Determine the [x, y] coordinate at the center of the cell enclosing the given text.  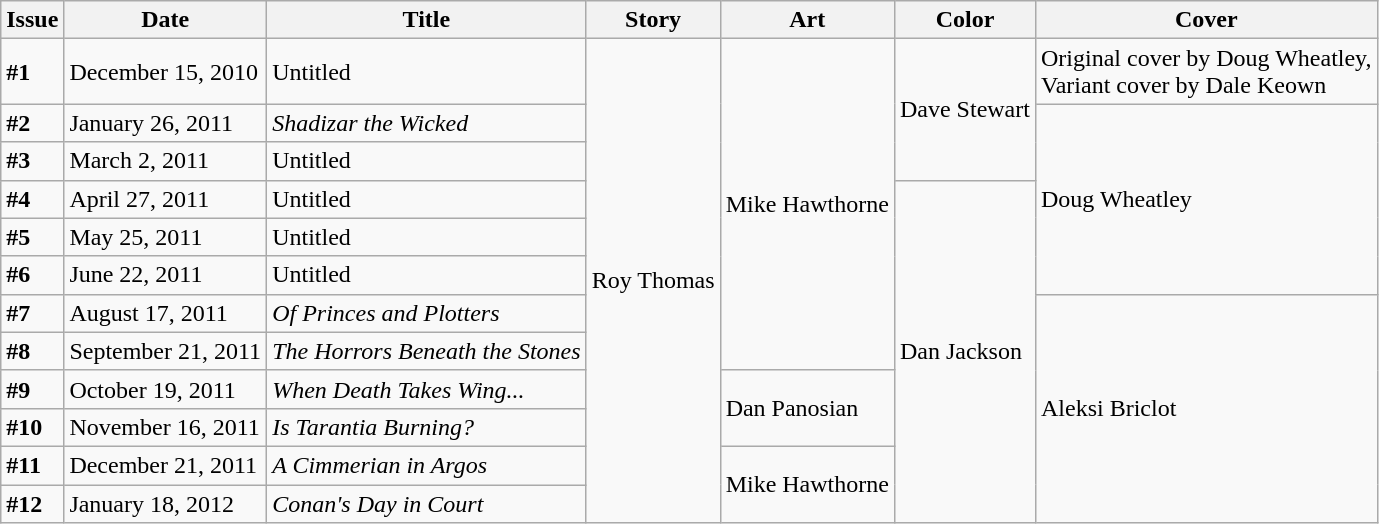
#3 [32, 161]
Title [426, 20]
Of Princes and Plotters [426, 313]
August 17, 2011 [166, 313]
Cover [1206, 20]
A Cimmerian in Argos [426, 465]
Story [653, 20]
Color [964, 20]
Doug Wheatley [1206, 199]
September 21, 2011 [166, 351]
#6 [32, 275]
October 19, 2011 [166, 389]
Issue [32, 20]
#4 [32, 199]
Dave Stewart [964, 110]
Aleksi Briclot [1206, 408]
Roy Thomas [653, 281]
November 16, 2011 [166, 427]
#5 [32, 237]
#8 [32, 351]
December 15, 2010 [166, 72]
April 27, 2011 [166, 199]
Shadizar the Wicked [426, 123]
The Horrors Beneath the Stones [426, 351]
#9 [32, 389]
June 22, 2011 [166, 275]
#12 [32, 503]
Dan Panosian [807, 408]
Conan's Day in Court [426, 503]
Date [166, 20]
#7 [32, 313]
Is Tarantia Burning? [426, 427]
Art [807, 20]
March 2, 2011 [166, 161]
Original cover by Doug Wheatley,Variant cover by Dale Keown [1206, 72]
January 26, 2011 [166, 123]
January 18, 2012 [166, 503]
#2 [32, 123]
#11 [32, 465]
#1 [32, 72]
May 25, 2011 [166, 237]
Dan Jackson [964, 352]
#10 [32, 427]
December 21, 2011 [166, 465]
When Death Takes Wing... [426, 389]
